Determine the [x, y] coordinate at the center of the cell enclosing the given text.  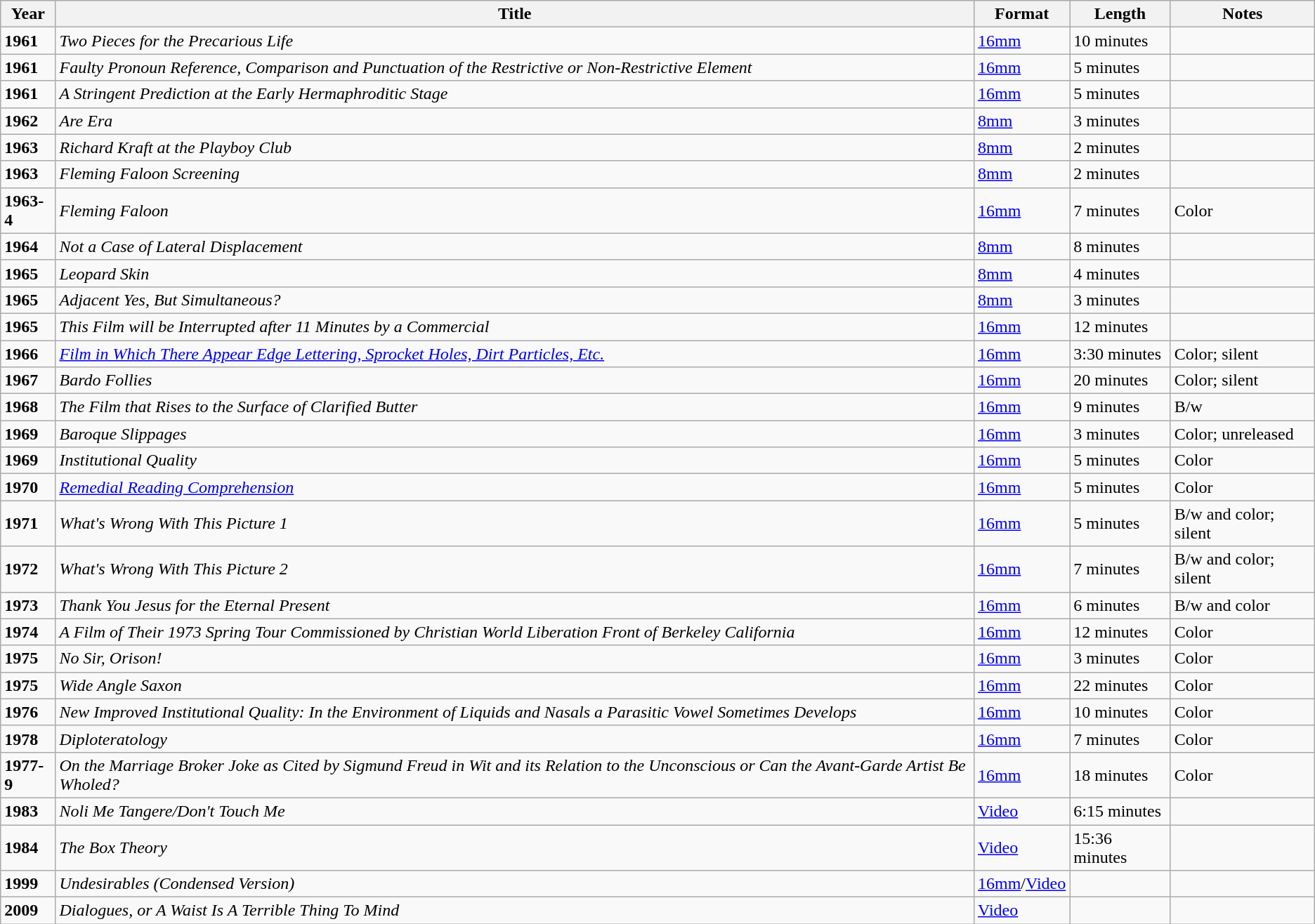
16mm/Video [1021, 884]
B/w [1242, 407]
Wide Angle Saxon [515, 685]
Color; unreleased [1242, 434]
A Film of Their 1973 Spring Tour Commissioned by Christian World Liberation Front of Berkeley California [515, 632]
1983 [28, 811]
1974 [28, 632]
Are Era [515, 121]
The Box Theory [515, 847]
3:30 minutes [1120, 353]
9 minutes [1120, 407]
Diploteratology [515, 739]
1967 [28, 381]
1972 [28, 569]
Remedial Reading Comprehension [515, 487]
1984 [28, 847]
Faulty Pronoun Reference, Comparison and Punctuation of the Restrictive or Non-Restrictive Element [515, 67]
1962 [28, 121]
6 minutes [1120, 605]
1971 [28, 524]
Not a Case of Lateral Displacement [515, 246]
Thank You Jesus for the Eternal Present [515, 605]
Bardo Follies [515, 381]
2009 [28, 911]
Undesirables (Condensed Version) [515, 884]
Film in Which There Appear Edge Lettering, Sprocket Holes, Dirt Particles, Etc. [515, 353]
1966 [28, 353]
1964 [28, 246]
Leopard Skin [515, 273]
1976 [28, 712]
Fleming Faloon [515, 211]
1970 [28, 487]
Dialogues, or A Waist Is A Terrible Thing To Mind [515, 911]
Title [515, 14]
1963-4 [28, 211]
8 minutes [1120, 246]
Length [1120, 14]
Year [28, 14]
6:15 minutes [1120, 811]
Two Pieces for the Precarious Life [515, 41]
The Film that Rises to the Surface of Clarified Butter [515, 407]
18 minutes [1120, 775]
Institutional Quality [515, 461]
Fleming Faloon Screening [515, 174]
Notes [1242, 14]
1978 [28, 739]
15:36 minutes [1120, 847]
What's Wrong With This Picture 1 [515, 524]
1977-9 [28, 775]
1999 [28, 884]
1968 [28, 407]
Format [1021, 14]
Noli Me Tangere/Don't Touch Me [515, 811]
Adjacent Yes, But Simultaneous? [515, 300]
This Film will be Interrupted after 11 Minutes by a Commercial [515, 326]
What's Wrong With This Picture 2 [515, 569]
No Sir, Orison! [515, 659]
A Stringent Prediction at the Early Hermaphroditic Stage [515, 94]
New Improved Institutional Quality: In the Environment of Liquids and Nasals a Parasitic Vowel Sometimes Develops [515, 712]
20 minutes [1120, 381]
Baroque Slippages [515, 434]
22 minutes [1120, 685]
B/w and color [1242, 605]
1973 [28, 605]
4 minutes [1120, 273]
On the Marriage Broker Joke as Cited by Sigmund Freud in Wit and its Relation to the Unconscious or Can the Avant-Garde Artist Be Wholed? [515, 775]
Richard Kraft at the Playboy Club [515, 147]
